Pinpoint the cell where the given text exists, returning its (x, y) midpoint coordinate. 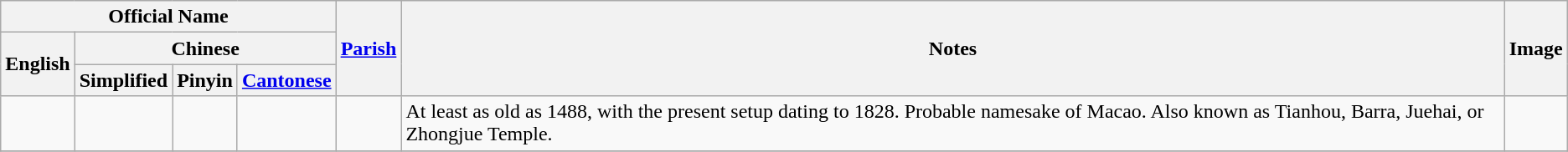
Image (1536, 48)
Parish (369, 48)
Simplified (123, 80)
At least as old as 1488, with the present setup dating to 1828. Probable namesake of Macao. Also known as Tianhou, Barra, Juehai, or Zhongjue Temple. (953, 124)
Pinyin (205, 80)
English (38, 64)
Official Name (168, 17)
Cantonese (286, 80)
Chinese (205, 48)
Notes (953, 48)
